Provide the [x, y] coordinate of the cell's center where the given text is located.  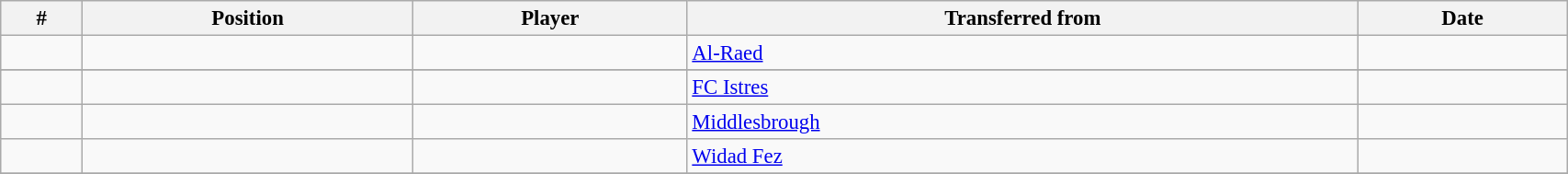
Date [1462, 18]
Middlesbrough [1023, 122]
Player [550, 18]
FC Istres [1023, 87]
# [42, 18]
Widad Fez [1023, 157]
Position [248, 18]
Al-Raed [1023, 53]
Transferred from [1023, 18]
